Output the (X, Y) coordinate of the center of the cell containing the given text.  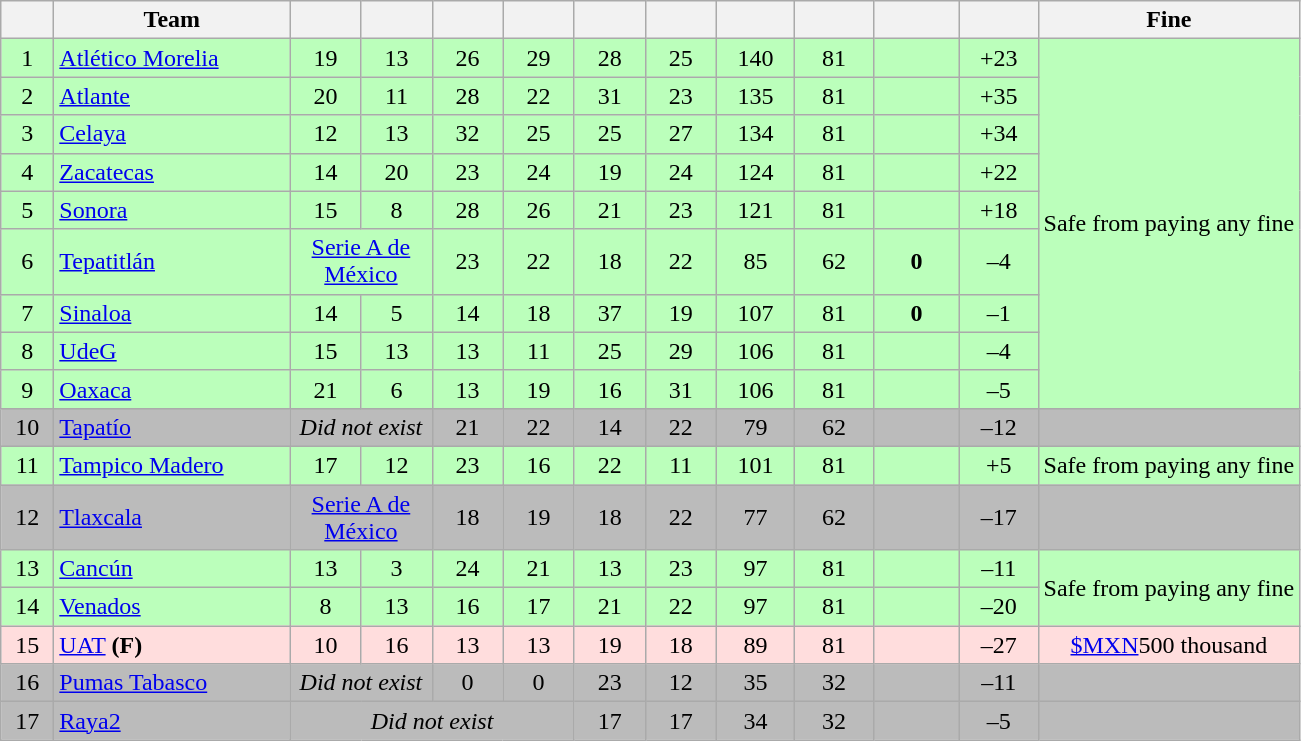
+23 (998, 58)
$MXN500 thousand (1169, 645)
+5 (998, 465)
–17 (998, 516)
Sinaloa (172, 313)
4 (28, 172)
+34 (998, 134)
34 (756, 721)
85 (756, 262)
Raya2 (172, 721)
Atlético Morelia (172, 58)
Fine (1169, 20)
7 (28, 313)
37 (610, 313)
121 (756, 210)
Zacatecas (172, 172)
Tepatitlán (172, 262)
77 (756, 516)
Venados (172, 607)
1 (28, 58)
Tampico Madero (172, 465)
UdeG (172, 351)
79 (756, 427)
–1 (998, 313)
Sonora (172, 210)
Oaxaca (172, 389)
+18 (998, 210)
Pumas Tabasco (172, 683)
101 (756, 465)
Tapatío (172, 427)
–12 (998, 427)
35 (756, 683)
135 (756, 96)
134 (756, 134)
+35 (998, 96)
2 (28, 96)
9 (28, 389)
Celaya (172, 134)
89 (756, 645)
140 (756, 58)
+22 (998, 172)
Tlaxcala (172, 516)
124 (756, 172)
Cancún (172, 569)
UAT (F) (172, 645)
–20 (998, 607)
Team (172, 20)
Atlante (172, 96)
27 (680, 134)
107 (756, 313)
–27 (998, 645)
